Scan for the cell matching the given text and deliver its (X, Y) coordinate at center. 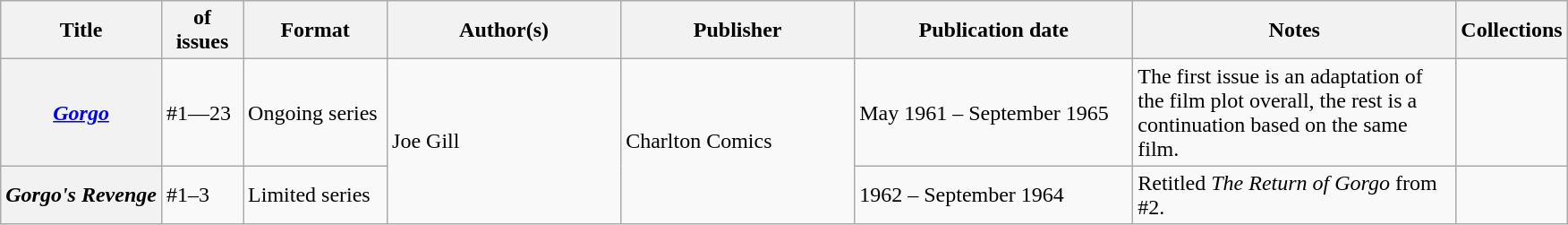
Title (81, 30)
Charlton Comics (737, 142)
Gorgo's Revenge (81, 195)
Limited series (315, 195)
Notes (1294, 30)
Joe Gill (505, 142)
Publication date (993, 30)
#1–3 (202, 195)
Collections (1512, 30)
Retitled The Return of Gorgo from #2. (1294, 195)
Author(s) (505, 30)
#1—23 (202, 113)
Gorgo (81, 113)
1962 – September 1964 (993, 195)
The first issue is an adaptation of the film plot overall, the rest is a continuation based on the same film. (1294, 113)
May 1961 – September 1965 (993, 113)
Format (315, 30)
of issues (202, 30)
Ongoing series (315, 113)
Publisher (737, 30)
